Search for the cell housing the specified text and yield its [X, Y] center coordinate. 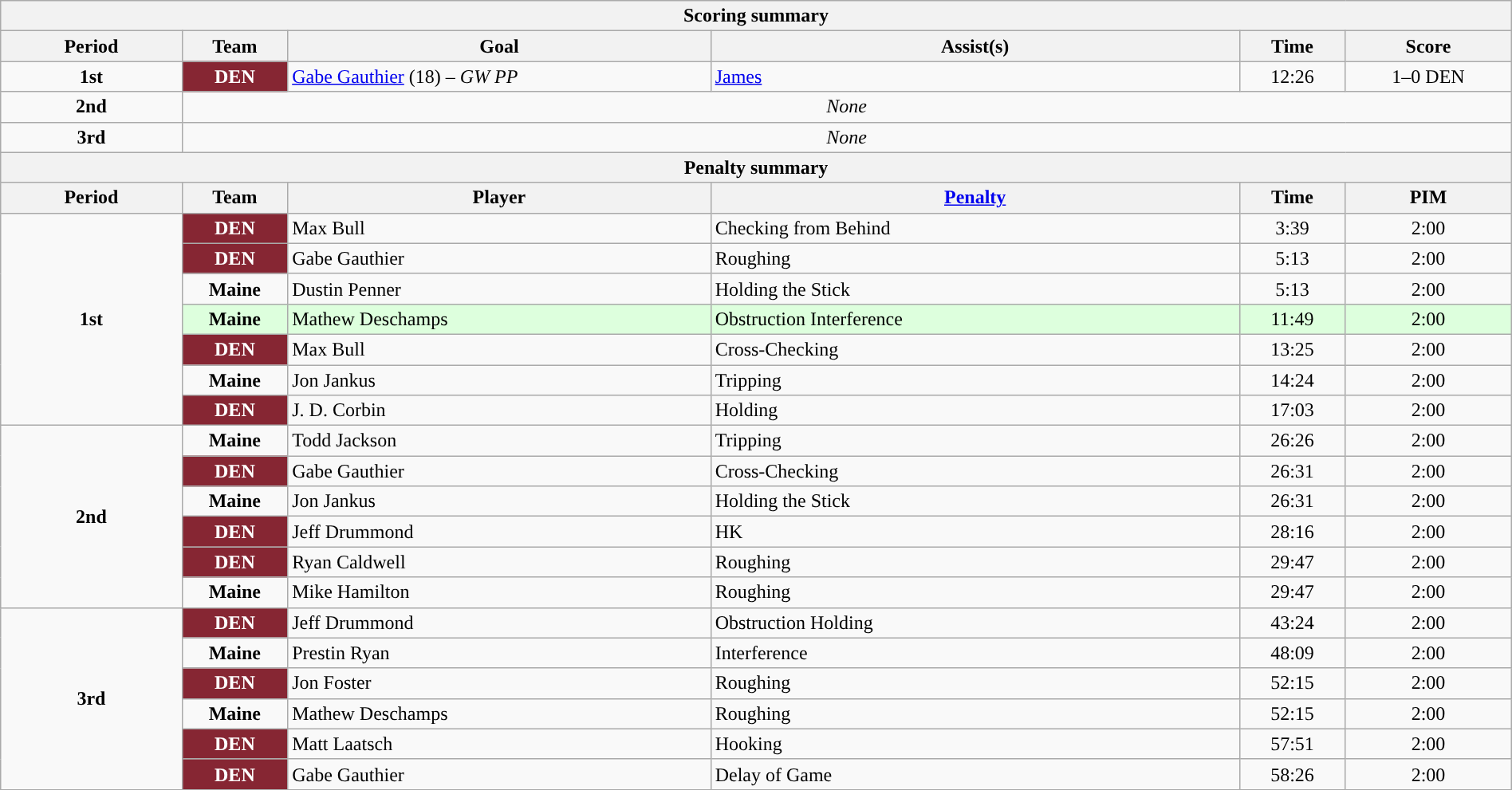
57:51 [1292, 744]
Checking from Behind [975, 228]
Scoring summary [756, 16]
58:26 [1292, 774]
Matt Laatsch [499, 744]
Todd Jackson [499, 441]
Penalty [975, 198]
Obstruction Interference [975, 319]
Holding [975, 411]
J. D. Corbin [499, 411]
1–0 DEN [1428, 77]
43:24 [1292, 623]
Dustin Penner [499, 289]
Hooking [975, 744]
11:49 [1292, 319]
Penalty summary [756, 167]
12:26 [1292, 77]
Score [1428, 46]
14:24 [1292, 380]
Interference [975, 653]
3:39 [1292, 228]
Assist(s) [975, 46]
Ryan Caldwell [499, 562]
Player [499, 198]
PIM [1428, 198]
13:25 [1292, 349]
17:03 [1292, 411]
Goal [499, 46]
48:09 [1292, 653]
Obstruction Holding [975, 623]
26:26 [1292, 441]
Prestin Ryan [499, 653]
Gabe Gauthier (18) – GW PP [499, 77]
James [975, 77]
Delay of Game [975, 774]
Mike Hamilton [499, 592]
28:16 [1292, 532]
HK [975, 532]
Jon Foster [499, 683]
